Capture the cell that displays the provided text and extract its (x, y) central coordinate. 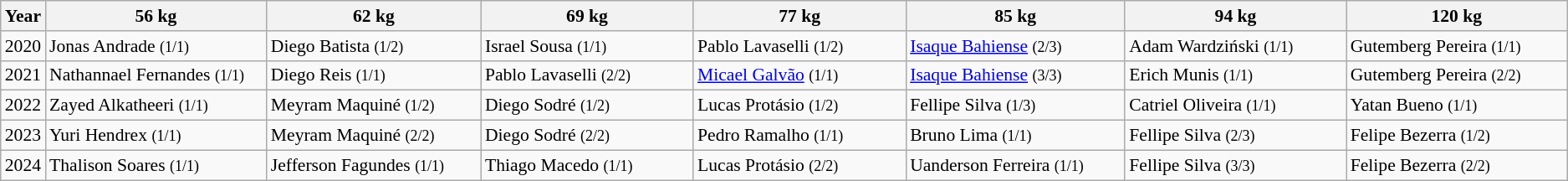
Felipe Bezerra (1/2) (1457, 136)
Lucas Protásio (2/2) (799, 165)
2020 (23, 46)
120 kg (1457, 16)
Bruno Lima (1/1) (1015, 136)
Thalison Soares (1/1) (156, 165)
Zayed Alkatheeri (1/1) (156, 106)
Jefferson Fagundes (1/1) (374, 165)
Meyram Maquiné (2/2) (374, 136)
2023 (23, 136)
69 kg (587, 16)
56 kg (156, 16)
Diego Reis (1/1) (374, 75)
Yatan Bueno (1/1) (1457, 106)
Meyram Maquiné (1/2) (374, 106)
Fellipe Silva (3/3) (1235, 165)
Thiago Macedo (1/1) (587, 165)
Micael Galvão (1/1) (799, 75)
94 kg (1235, 16)
Gutemberg Pereira (2/2) (1457, 75)
85 kg (1015, 16)
Year (23, 16)
Jonas Andrade (1/1) (156, 46)
Nathannael Fernandes (1/1) (156, 75)
77 kg (799, 16)
Pedro Ramalho (1/1) (799, 136)
Diego Sodré (2/2) (587, 136)
Felipe Bezerra (2/2) (1457, 165)
Gutemberg Pereira (1/1) (1457, 46)
Pablo Lavaselli (2/2) (587, 75)
Lucas Protásio (1/2) (799, 106)
2021 (23, 75)
Adam Wardziński (1/1) (1235, 46)
Pablo Lavaselli (1/2) (799, 46)
Catriel Oliveira (1/1) (1235, 106)
Yuri Hendrex (1/1) (156, 136)
Diego Batista (1/2) (374, 46)
Isaque Bahiense (2/3) (1015, 46)
Erich Munis (1/1) (1235, 75)
62 kg (374, 16)
Israel Sousa (1/1) (587, 46)
Isaque Bahiense (3/3) (1015, 75)
2022 (23, 106)
Fellipe Silva (1/3) (1015, 106)
Fellipe Silva (2/3) (1235, 136)
Diego Sodré (1/2) (587, 106)
Uanderson Ferreira (1/1) (1015, 165)
2024 (23, 165)
